Scan for the cell matching the given text and deliver its [X, Y] coordinate at center. 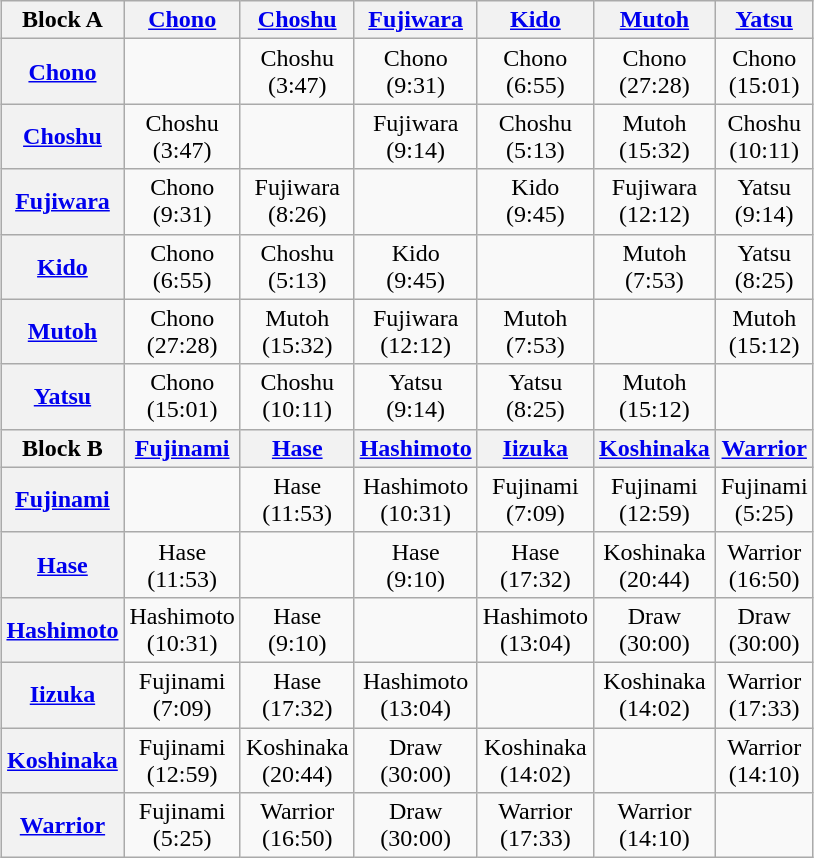
Block B [62, 448]
Fujiwara(8:26) [297, 202]
Block A [62, 20]
Fujiwara(9:14) [416, 136]
